Scan for the cell matching the given text and deliver its (X, Y) coordinate at center. 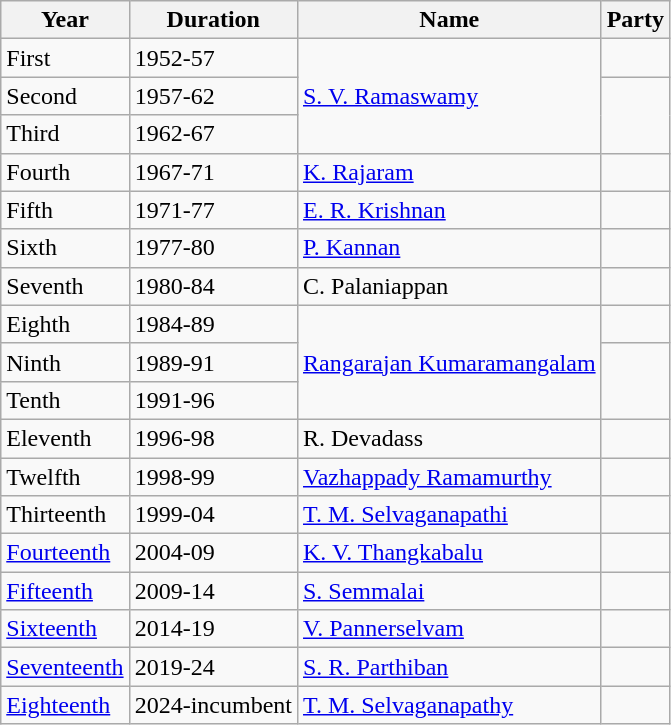
2019-24 (213, 667)
K. Rajaram (449, 172)
Ninth (65, 362)
E. R. Krishnan (449, 210)
2024-incumbent (213, 705)
T. M. Selvaganapathi (449, 515)
Year (65, 20)
Seventeenth (65, 667)
Third (65, 134)
Thirteenth (65, 515)
1971-77 (213, 210)
Second (65, 96)
1977-80 (213, 248)
Twelfth (65, 477)
2009-14 (213, 591)
1998-99 (213, 477)
1996-98 (213, 438)
R. Devadass (449, 438)
1991-96 (213, 400)
Duration (213, 20)
Fifteenth (65, 591)
Sixth (65, 248)
Rangarajan Kumaramangalam (449, 362)
S. R. Parthiban (449, 667)
Fourteenth (65, 553)
1984-89 (213, 324)
Party (635, 20)
Fifth (65, 210)
V. Pannerselvam (449, 629)
C. Palaniappan (449, 286)
Sixteenth (65, 629)
Eighth (65, 324)
Vazhappady Ramamurthy (449, 477)
Seventh (65, 286)
1999-04 (213, 515)
S. V. Ramaswamy (449, 96)
1952-57 (213, 58)
1962-67 (213, 134)
1989-91 (213, 362)
S. Semmalai (449, 591)
2004-09 (213, 553)
P. Kannan (449, 248)
K. V. Thangkabalu (449, 553)
Eleventh (65, 438)
Name (449, 20)
1967-71 (213, 172)
Tenth (65, 400)
Eighteenth (65, 705)
T. M. Selvaganapathy (449, 705)
Fourth (65, 172)
2014-19 (213, 629)
First (65, 58)
1957-62 (213, 96)
1980-84 (213, 286)
